For the text-containing cell, return its midpoint in [X, Y] coordinate format. 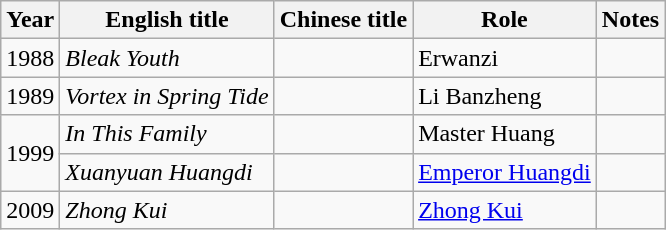
Xuanyuan Huangdi [167, 172]
Master Huang [505, 134]
1988 [30, 58]
Erwanzi [505, 58]
Emperor Huangdi [505, 172]
Chinese title [343, 20]
2009 [30, 210]
Bleak Youth [167, 58]
Role [505, 20]
Notes [630, 20]
Vortex in Spring Tide [167, 96]
Li Banzheng [505, 96]
In This Family [167, 134]
English title [167, 20]
1999 [30, 153]
1989 [30, 96]
Year [30, 20]
